Locate the cell with the specified text and output its (X, Y) center coordinate. 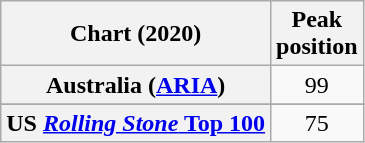
Australia (ARIA) (136, 85)
Peakposition (317, 34)
Chart (2020) (136, 34)
US Rolling Stone Top 100 (136, 123)
75 (317, 123)
99 (317, 85)
